For the text-containing cell, return its midpoint in (X, Y) coordinate format. 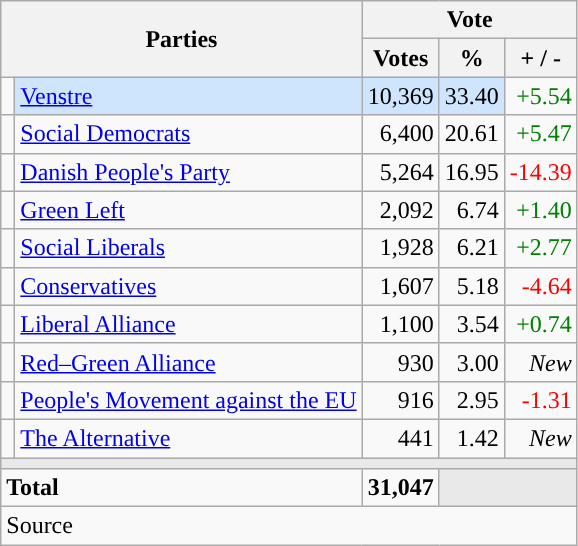
+5.47 (540, 134)
20.61 (472, 134)
Danish People's Party (188, 172)
Social Liberals (188, 248)
-1.31 (540, 400)
People's Movement against the EU (188, 400)
Parties (182, 39)
% (472, 58)
Venstre (188, 96)
Conservatives (188, 286)
441 (400, 438)
31,047 (400, 488)
Green Left (188, 210)
10,369 (400, 96)
Source (290, 526)
Vote (470, 20)
-14.39 (540, 172)
Total (182, 488)
-4.64 (540, 286)
930 (400, 362)
16.95 (472, 172)
Red–Green Alliance (188, 362)
+1.40 (540, 210)
6,400 (400, 134)
6.21 (472, 248)
1,607 (400, 286)
Social Democrats (188, 134)
1,100 (400, 324)
2,092 (400, 210)
33.40 (472, 96)
5.18 (472, 286)
+2.77 (540, 248)
+ / - (540, 58)
The Alternative (188, 438)
2.95 (472, 400)
1,928 (400, 248)
3.54 (472, 324)
+5.54 (540, 96)
Liberal Alliance (188, 324)
5,264 (400, 172)
Votes (400, 58)
+0.74 (540, 324)
1.42 (472, 438)
6.74 (472, 210)
916 (400, 400)
3.00 (472, 362)
